Extract the [x, y] coordinate from the center of the cell holding the provided text.  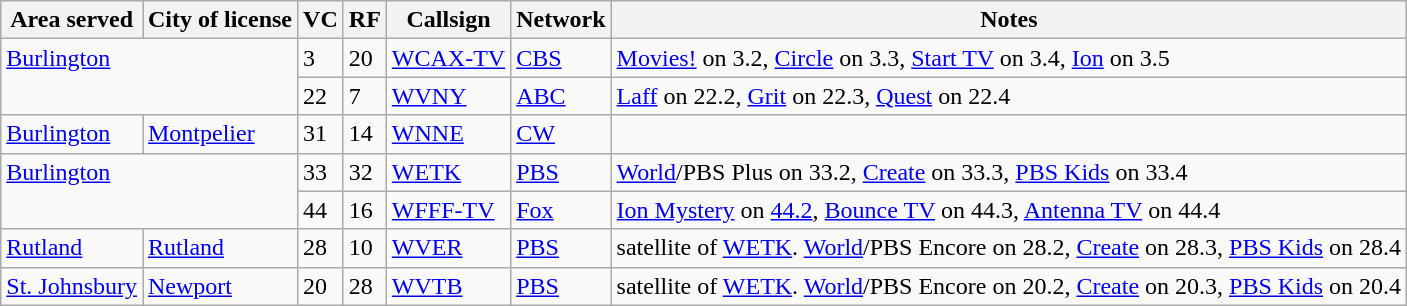
ABC [561, 96]
Fox [561, 210]
WVTB [448, 286]
WCAX-TV [448, 58]
22 [321, 96]
44 [321, 210]
WVER [448, 248]
33 [321, 172]
Area served [72, 20]
CBS [561, 58]
Ion Mystery on 44.2, Bounce TV on 44.3, Antenna TV on 44.4 [1009, 210]
Notes [1009, 20]
VC [321, 20]
Newport [220, 286]
16 [364, 210]
CW [561, 134]
WETK [448, 172]
14 [364, 134]
WVNY [448, 96]
WNNE [448, 134]
St. Johnsbury [72, 286]
City of license [220, 20]
Movies! on 3.2, Circle on 3.3, Start TV on 3.4, Ion on 3.5 [1009, 58]
Callsign [448, 20]
World/PBS Plus on 33.2, Create on 33.3, PBS Kids on 33.4 [1009, 172]
RF [364, 20]
Laff on 22.2, Grit on 22.3, Quest on 22.4 [1009, 96]
WFFF-TV [448, 210]
satellite of WETK. World/PBS Encore on 28.2, Create on 28.3, PBS Kids on 28.4 [1009, 248]
Montpelier [220, 134]
3 [321, 58]
Network [561, 20]
31 [321, 134]
satellite of WETK. World/PBS Encore on 20.2, Create on 20.3, PBS Kids on 20.4 [1009, 286]
7 [364, 96]
32 [364, 172]
10 [364, 248]
